Determine the [X, Y] coordinate at the center of the cell enclosing the given text.  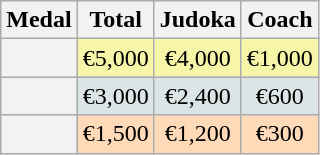
€4,000 [198, 58]
€1,500 [116, 134]
€3,000 [116, 96]
Coach [280, 20]
€1,200 [198, 134]
€300 [280, 134]
Judoka [198, 20]
€5,000 [116, 58]
€2,400 [198, 96]
€600 [280, 96]
Medal [39, 20]
€1,000 [280, 58]
Total [116, 20]
